Return (x, y) of the center of cell containing provided text 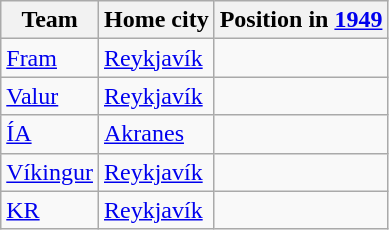
KR (50, 210)
Home city (156, 20)
Fram (50, 58)
Team (50, 20)
Position in 1949 (301, 20)
ÍA (50, 134)
Valur (50, 96)
Akranes (156, 134)
Víkingur (50, 172)
